Locate the cell with the specified text and output its [X, Y] center coordinate. 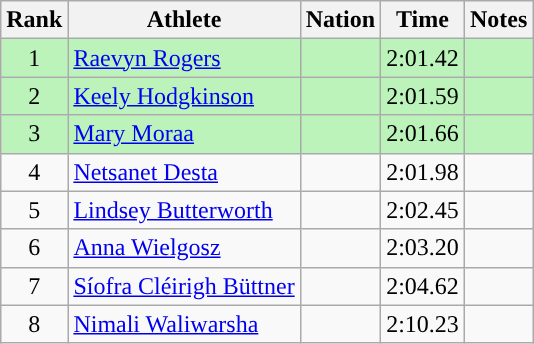
2:02.45 [423, 210]
Athlete [184, 20]
Mary Moraa [184, 134]
Anna Wielgosz [184, 248]
Nation [340, 20]
2 [34, 96]
3 [34, 134]
Rank [34, 20]
2:03.20 [423, 248]
1 [34, 58]
Keely Hodgkinson [184, 96]
2:01.66 [423, 134]
2:04.62 [423, 286]
4 [34, 172]
Notes [498, 20]
2:10.23 [423, 324]
8 [34, 324]
5 [34, 210]
Nimali Waliwarsha [184, 324]
Lindsey Butterworth [184, 210]
2:01.59 [423, 96]
2:01.42 [423, 58]
Time [423, 20]
6 [34, 248]
2:01.98 [423, 172]
Netsanet Desta [184, 172]
7 [34, 286]
Síofra Cléirigh Büttner [184, 286]
Raevyn Rogers [184, 58]
